Identify which cell holds the provided text, then report its [x, y] central coordinate. 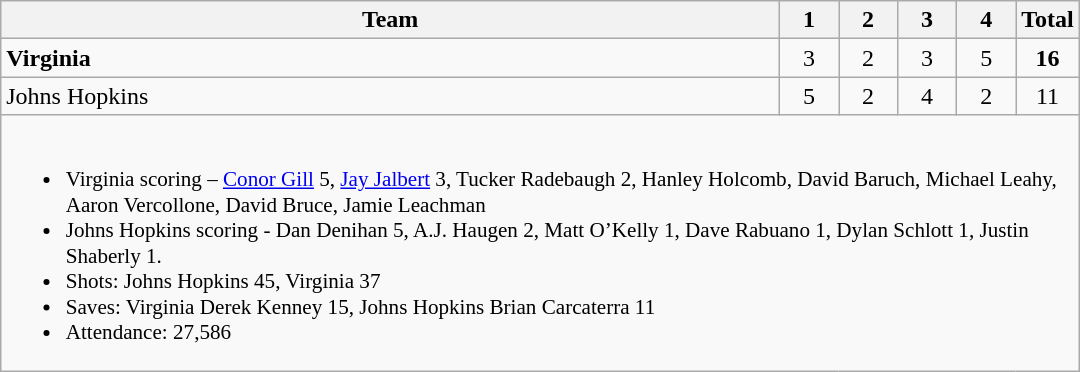
Virginia [390, 58]
1 [808, 20]
Total [1048, 20]
Johns Hopkins [390, 96]
11 [1048, 96]
16 [1048, 58]
Team [390, 20]
